Find where the given text appears and provide that cell's center as (x, y) coordinate. 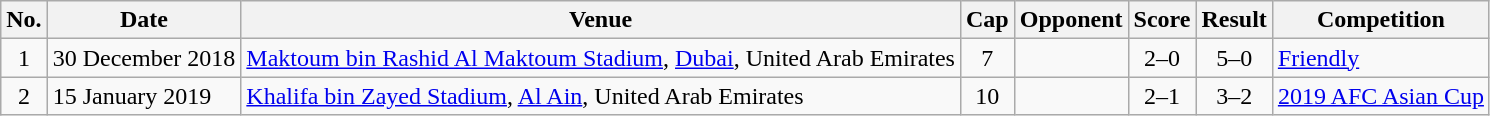
5–0 (1234, 58)
3–2 (1234, 96)
Khalifa bin Zayed Stadium, Al Ain, United Arab Emirates (601, 96)
2019 AFC Asian Cup (1380, 96)
30 December 2018 (144, 58)
Venue (601, 20)
10 (987, 96)
Friendly (1380, 58)
Maktoum bin Rashid Al Maktoum Stadium, Dubai, United Arab Emirates (601, 58)
Result (1234, 20)
7 (987, 58)
No. (24, 20)
Date (144, 20)
Score (1162, 20)
2–0 (1162, 58)
Cap (987, 20)
Opponent (1071, 20)
2 (24, 96)
Competition (1380, 20)
1 (24, 58)
2–1 (1162, 96)
15 January 2019 (144, 96)
